Detect which cell encompasses the target text, then output its [x, y] center coordinate. 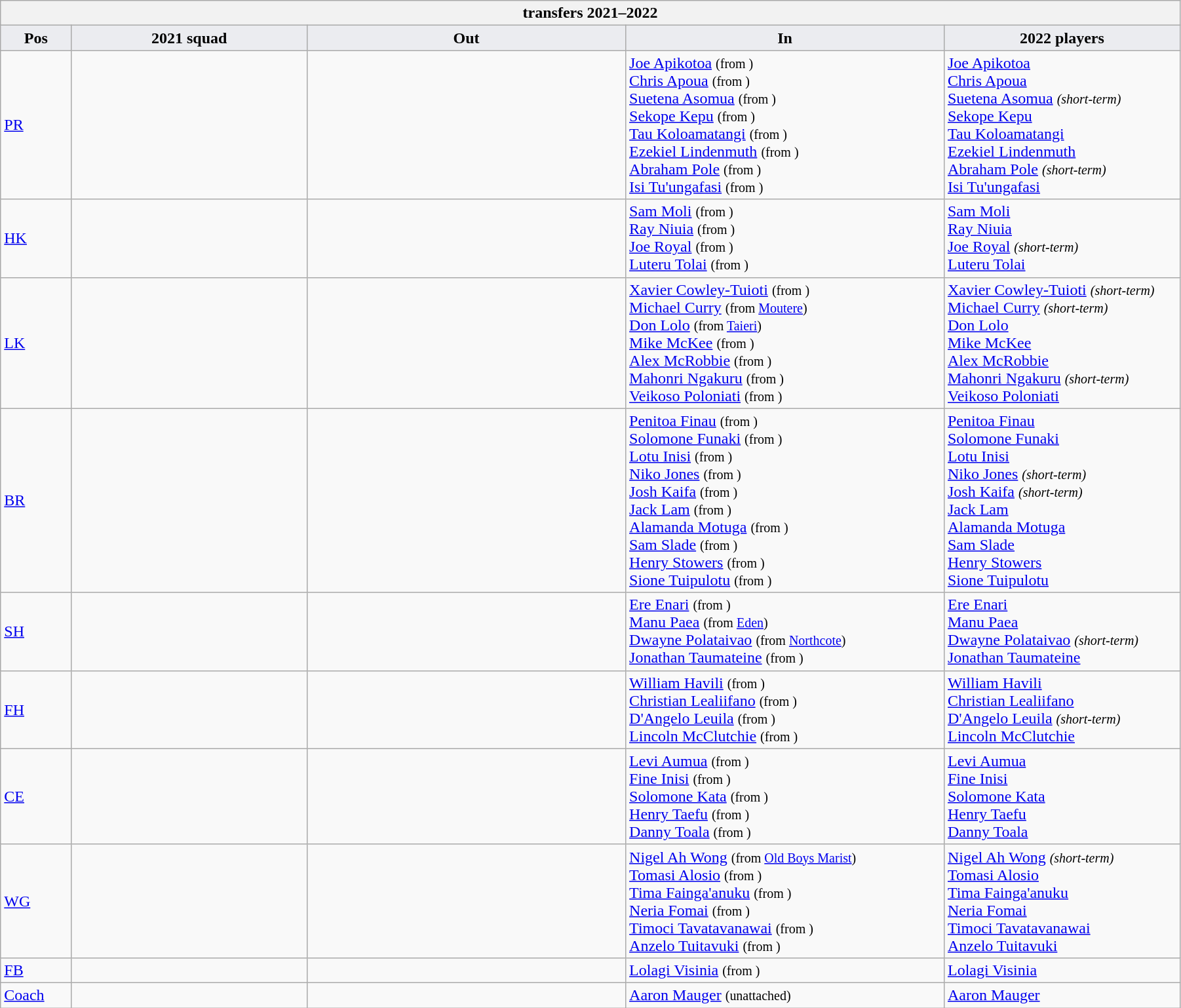
FB [36, 970]
Out [467, 38]
BR [36, 501]
Aaron Mauger [1062, 995]
WG [36, 901]
SH [36, 632]
Levi Aumua Fine Inisi Solomone Kata Henry Taefu Danny Toala [1062, 796]
Coach [36, 995]
Pos [36, 38]
PR [36, 125]
Sam Moli (from ) Ray Niuia (from ) Joe Royal (from ) Luteru Tolai (from ) [785, 239]
2021 squad [189, 38]
In [785, 38]
Nigel Ah Wong (short-term) Tomasi Alosio Tima Fainga'anuku Neria Fomai Timoci Tavatavanawai Anzelo Tuitavuki [1062, 901]
Joe Apikotoa Chris Apoua Suetena Asomua (short-term) Sekope Kepu Tau Koloamatangi Ezekiel Lindenmuth Abraham Pole (short-term) Isi Tu'ungafasi [1062, 125]
William Havili (from ) Christian Lealiifano (from ) D'Angelo Leuila (from ) Lincoln McClutchie (from ) [785, 709]
Levi Aumua (from ) Fine Inisi (from ) Solomone Kata (from ) Henry Taefu (from ) Danny Toala (from ) [785, 796]
2022 players [1062, 38]
Lolagi Visinia [1062, 970]
LK [36, 343]
CE [36, 796]
FH [36, 709]
Ere Enari (from ) Manu Paea (from Eden) Dwayne Polataivao (from Northcote) Jonathan Taumateine (from ) [785, 632]
Sam Moli Ray Niuia Joe Royal (short-term) Luteru Tolai [1062, 239]
transfers 2021–2022 [590, 13]
Xavier Cowley-Tuioti (short-term) Michael Curry (short-term) Don Lolo Mike McKee Alex McRobbie Mahonri Ngakuru (short-term) Veikoso Poloniati [1062, 343]
Aaron Mauger (unattached) [785, 995]
HK [36, 239]
Lolagi Visinia (from ) [785, 970]
Ere Enari Manu Paea Dwayne Polataivao (short-term) Jonathan Taumateine [1062, 632]
William Havili Christian Lealiifano D'Angelo Leuila (short-term) Lincoln McClutchie [1062, 709]
